Output the [x, y] coordinate of the center of the cell containing the given text.  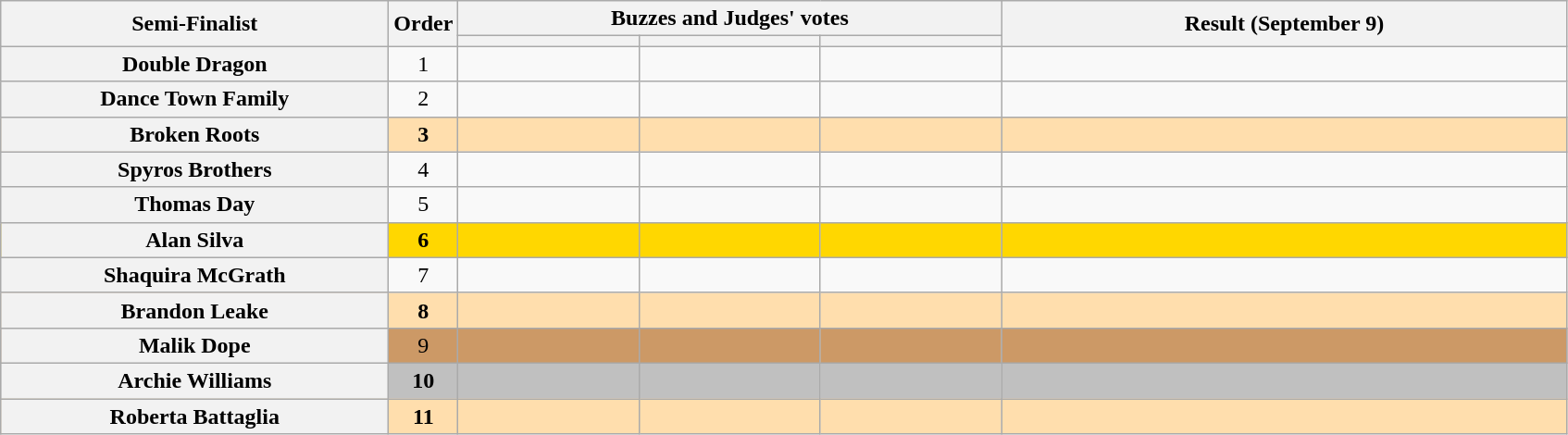
11 [424, 416]
Result (September 9) [1285, 24]
Order [424, 24]
Dance Town Family [194, 99]
8 [424, 310]
Thomas Day [194, 205]
3 [424, 134]
Alan Silva [194, 240]
Shaquira McGrath [194, 275]
7 [424, 275]
Semi-Finalist [194, 24]
2 [424, 99]
9 [424, 345]
Malik Dope [194, 345]
Double Dragon [194, 64]
Brandon Leake [194, 310]
6 [424, 240]
1 [424, 64]
Roberta Battaglia [194, 416]
4 [424, 169]
10 [424, 380]
Spyros Brothers [194, 169]
Buzzes and Judges' votes [729, 19]
Archie Williams [194, 380]
5 [424, 205]
Broken Roots [194, 134]
